Return [x, y] of the center of cell containing provided text 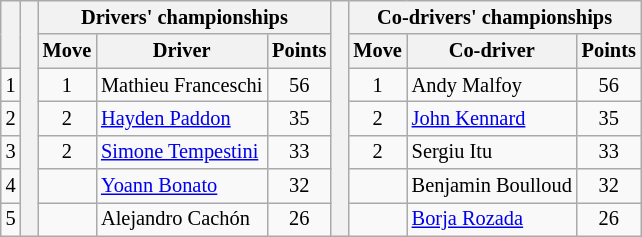
Sergiu Itu [492, 152]
5 [11, 219]
Mathieu Franceschi [182, 85]
Drivers' championships [184, 17]
Simone Tempestini [182, 152]
3 [11, 152]
Andy Malfoy [492, 85]
Driver [182, 51]
Borja Rozada [492, 219]
4 [11, 186]
Co-driver [492, 51]
Benjamin Boulloud [492, 186]
John Kennard [492, 118]
Hayden Paddon [182, 118]
Alejandro Cachón [182, 219]
Yoann Bonato [182, 186]
Co-drivers' championships [494, 17]
